Locate the cell with the specified text and output its [x, y] center coordinate. 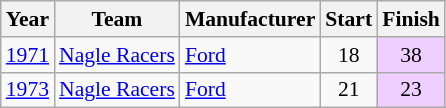
Start [348, 19]
23 [411, 90]
21 [348, 90]
38 [411, 55]
1971 [28, 55]
Team [117, 19]
1973 [28, 90]
18 [348, 55]
Year [28, 19]
Finish [411, 19]
Manufacturer [250, 19]
